Pinpoint the cell where the given text exists, returning its (x, y) midpoint coordinate. 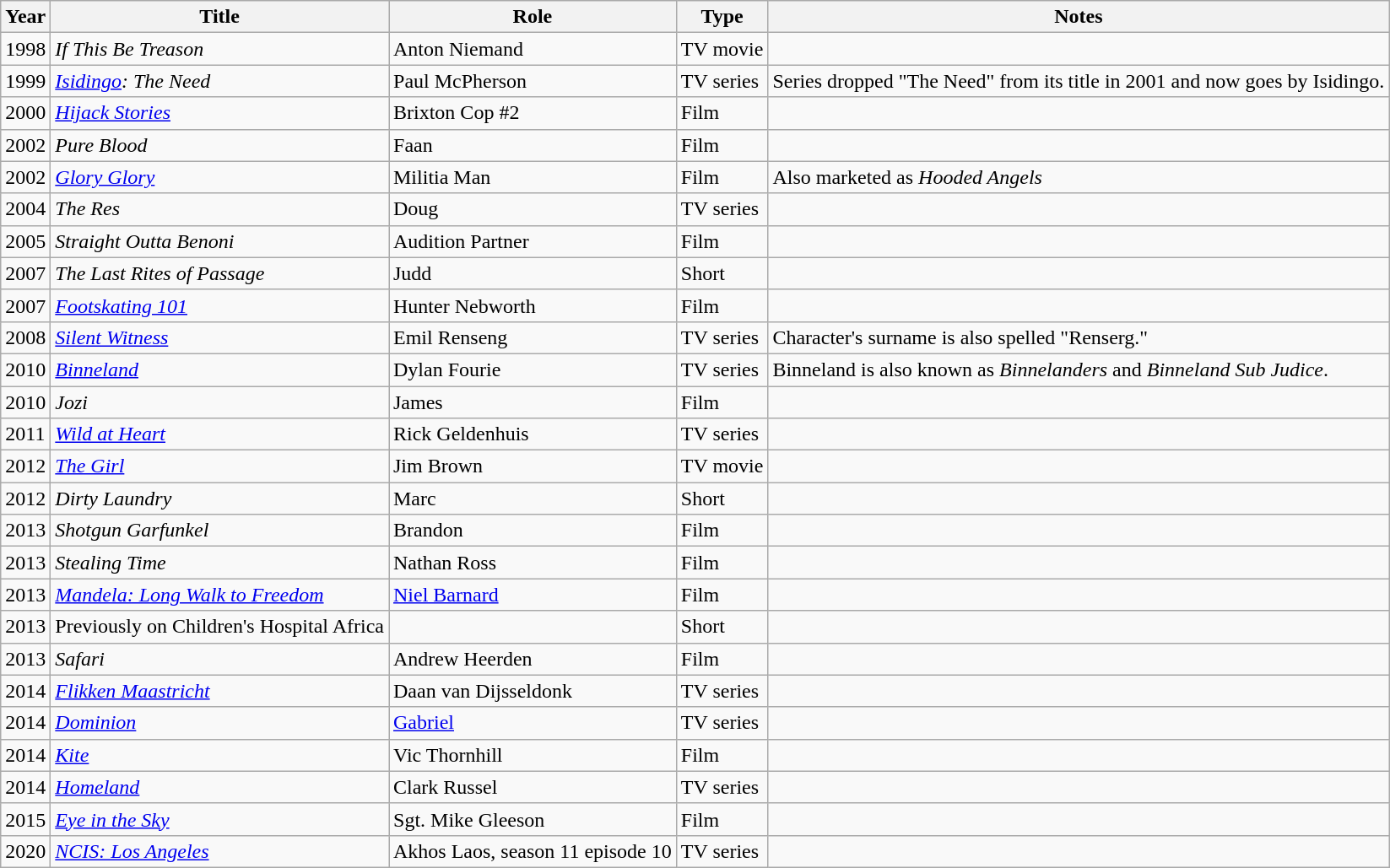
Shotgun Garfunkel (219, 531)
The Res (219, 209)
Hijack Stories (219, 113)
Jozi (219, 402)
Notes (1079, 17)
Marc (532, 499)
Akhos Laos, season 11 episode 10 (532, 851)
Binneland (219, 369)
Brandon (532, 531)
The Last Rites of Passage (219, 273)
Homeland (219, 787)
Kite (219, 755)
Sgt. Mike Gleeson (532, 819)
Faan (532, 145)
NCIS: Los Angeles (219, 851)
Andrew Heerden (532, 659)
Safari (219, 659)
Previously on Children's Hospital Africa (219, 627)
Type (722, 17)
Wild at Heart (219, 434)
Silent Witness (219, 337)
Dylan Fourie (532, 369)
Audition Partner (532, 241)
Series dropped "The Need" from its title in 2001 and now goes by Isidingo. (1079, 81)
Glory Glory (219, 177)
1999 (25, 81)
2008 (25, 337)
Isidingo: The Need (219, 81)
Judd (532, 273)
Mandela: Long Walk to Freedom (219, 595)
Anton Niemand (532, 49)
2020 (25, 851)
2004 (25, 209)
Paul McPherson (532, 81)
Role (532, 17)
2015 (25, 819)
Brixton Cop #2 (532, 113)
Militia Man (532, 177)
Character's surname is also spelled "Renserg." (1079, 337)
Jim Brown (532, 466)
James (532, 402)
2005 (25, 241)
Nathan Ross (532, 563)
Eye in the Sky (219, 819)
Stealing Time (219, 563)
Binneland is also known as Binnelanders and Binneland Sub Judice. (1079, 369)
1998 (25, 49)
Dirty Laundry (219, 499)
Flikken Maastricht (219, 691)
If This Be Treason (219, 49)
Clark Russel (532, 787)
Hunter Nebworth (532, 305)
2011 (25, 434)
2000 (25, 113)
Footskating 101 (219, 305)
Emil Renseng (532, 337)
Niel Barnard (532, 595)
Gabriel (532, 723)
Daan van Dijsseldonk (532, 691)
Doug (532, 209)
Pure Blood (219, 145)
Year (25, 17)
Straight Outta Benoni (219, 241)
Dominion (219, 723)
The Girl (219, 466)
Vic Thornhill (532, 755)
Rick Geldenhuis (532, 434)
Title (219, 17)
Also marketed as Hooded Angels (1079, 177)
